Detect which cell encompasses the target text, then output its [x, y] center coordinate. 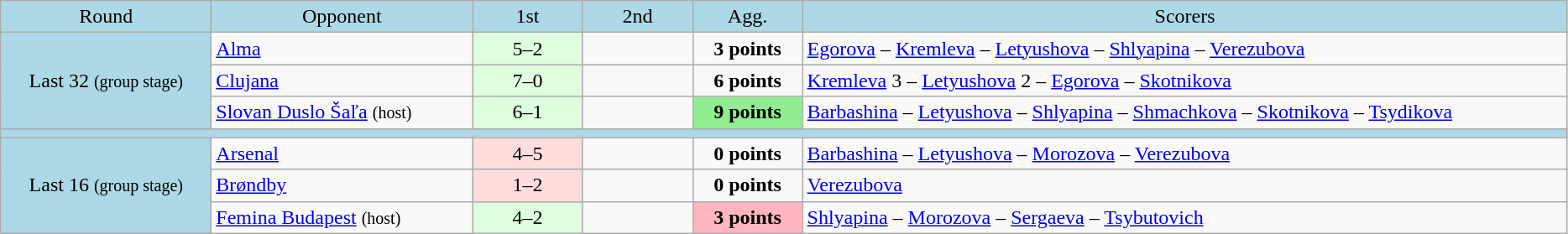
Last 16 (group stage) [106, 185]
Agg. [747, 17]
4–5 [527, 153]
Alma [342, 49]
Shlyapina – Morozova – Sergaeva – Tsybutovich [1185, 217]
9 points [747, 112]
4–2 [527, 217]
Femina Budapest (host) [342, 217]
Last 32 (group stage) [106, 81]
Clujana [342, 81]
5–2 [527, 49]
Barbashina – Letyushova – Shlyapina – Shmachkova – Skotnikova – Tsydikova [1185, 112]
Arsenal [342, 153]
Barbashina – Letyushova – Morozova – Verezubova [1185, 153]
Egorova – Kremleva – Letyushova – Shlyapina – Verezubova [1185, 49]
Round [106, 17]
Opponent [342, 17]
Kremleva 3 – Letyushova 2 – Egorova – Skotnikova [1185, 81]
Scorers [1185, 17]
2nd [638, 17]
7–0 [527, 81]
1st [527, 17]
Slovan Duslo Šaľa (host) [342, 112]
Brøndby [342, 185]
1–2 [527, 185]
6 points [747, 81]
Verezubova [1185, 185]
6–1 [527, 112]
